Scan for the cell matching the given text and deliver its (x, y) coordinate at center. 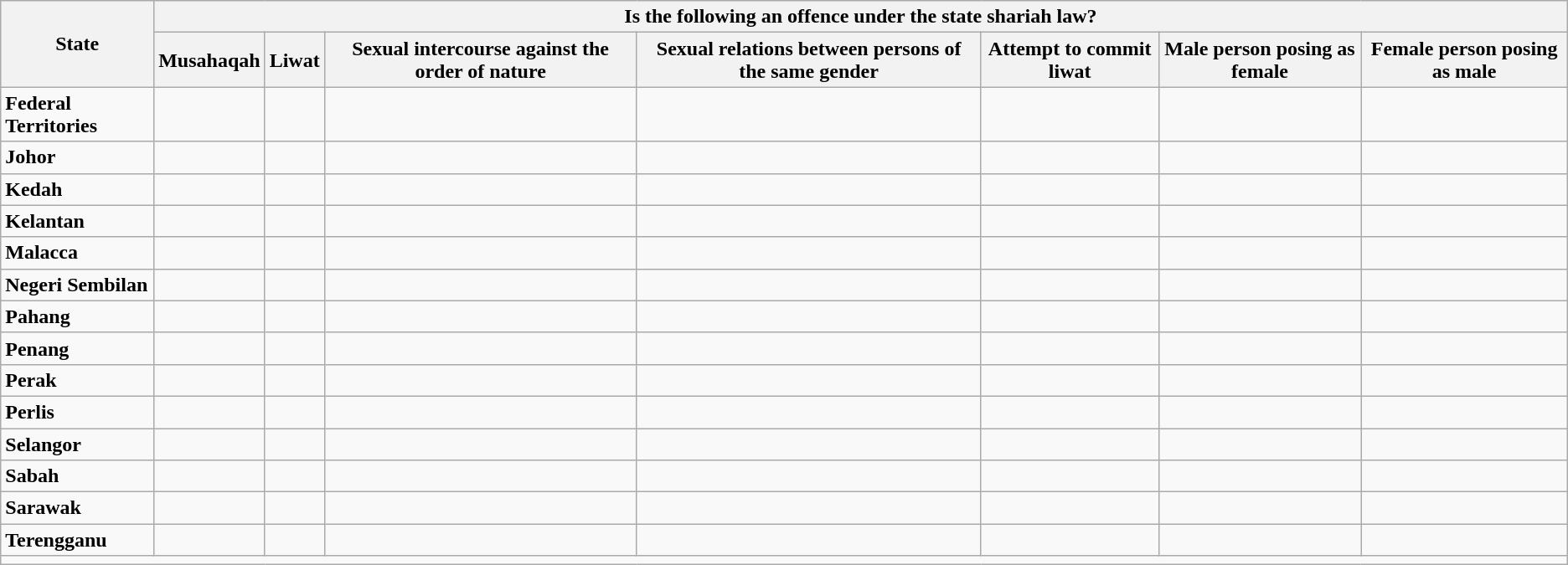
Kelantan (77, 221)
Negeri Sembilan (77, 285)
Perlis (77, 412)
Male person posing as female (1260, 60)
Terengganu (77, 540)
Malacca (77, 253)
Selangor (77, 444)
Kedah (77, 189)
Federal Territories (77, 114)
Attempt to commit liwat (1070, 60)
Penang (77, 348)
Liwat (295, 60)
Sarawak (77, 508)
Sexual relations between persons of the same gender (809, 60)
Johor (77, 157)
Sexual intercourse against the order of nature (481, 60)
Musahaqah (209, 60)
State (77, 44)
Female person posing as male (1464, 60)
Perak (77, 380)
Pahang (77, 316)
Sabah (77, 476)
Is the following an offence under the state shariah law? (861, 17)
